Identify which cell holds the provided text, then report its [x, y] central coordinate. 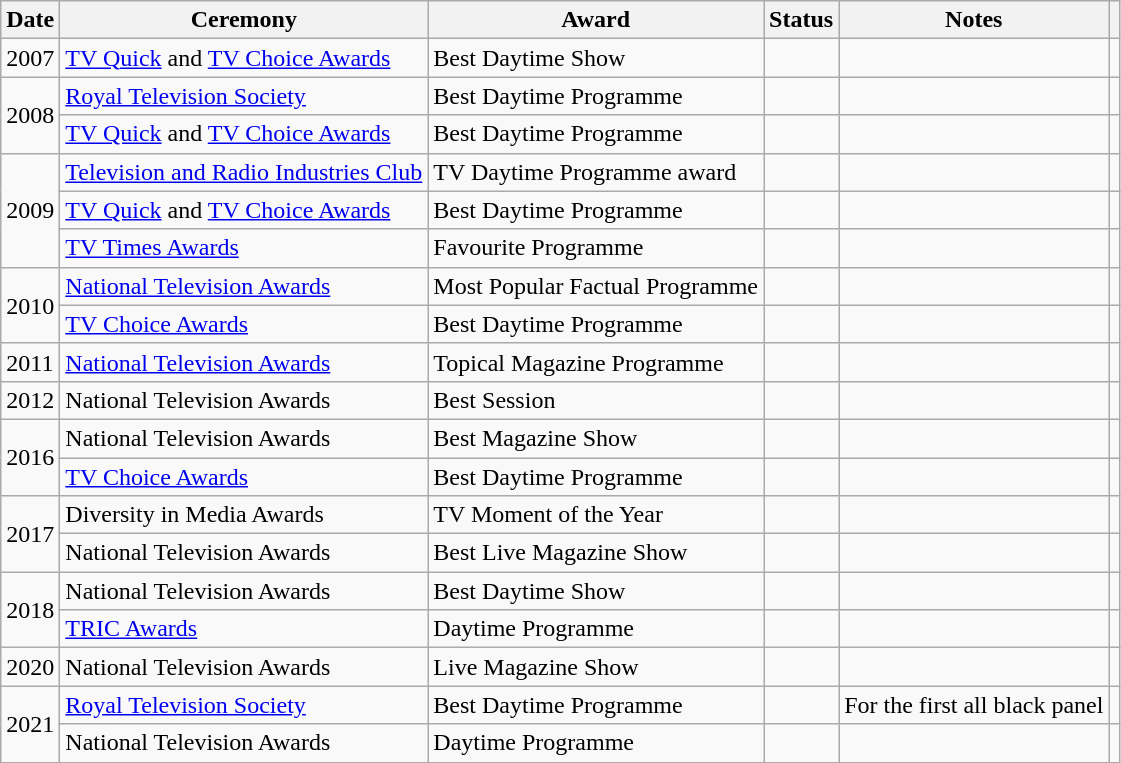
Date [30, 20]
Topical Magazine Programme [596, 362]
Status [802, 20]
2017 [30, 534]
Award [596, 20]
2008 [30, 115]
TRIC Awards [244, 629]
2012 [30, 400]
Diversity in Media Awards [244, 515]
TV Daytime Programme award [596, 172]
For the first all black panel [974, 705]
Ceremony [244, 20]
2010 [30, 305]
2009 [30, 210]
Notes [974, 20]
Best Magazine Show [596, 438]
2020 [30, 667]
Best Session [596, 400]
Television and Radio Industries Club [244, 172]
Favourite Programme [596, 248]
2011 [30, 362]
2021 [30, 724]
Live Magazine Show [596, 667]
2016 [30, 457]
Best Live Magazine Show [596, 553]
2007 [30, 58]
2018 [30, 610]
TV Moment of the Year [596, 515]
TV Times Awards [244, 248]
Most Popular Factual Programme [596, 286]
